Search for the cell housing the specified text and yield its (X, Y) center coordinate. 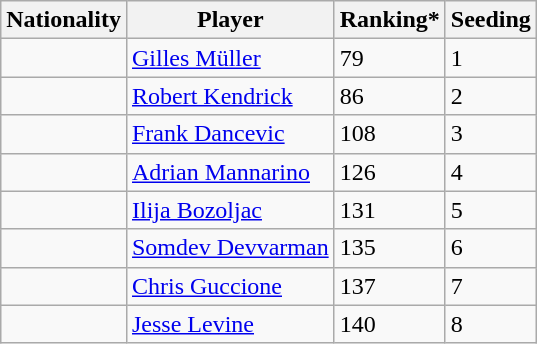
7 (490, 286)
3 (490, 134)
126 (390, 172)
Ranking* (390, 20)
Player (230, 20)
Frank Dancevic (230, 134)
Somdev Devvarman (230, 248)
137 (390, 286)
2 (490, 96)
Robert Kendrick (230, 96)
Chris Guccione (230, 286)
1 (490, 58)
Seeding (490, 20)
135 (390, 248)
79 (390, 58)
4 (490, 172)
Adrian Mannarino (230, 172)
Nationality (64, 20)
Gilles Müller (230, 58)
5 (490, 210)
Jesse Levine (230, 324)
131 (390, 210)
6 (490, 248)
86 (390, 96)
Ilija Bozoljac (230, 210)
108 (390, 134)
8 (490, 324)
140 (390, 324)
